Search for the cell housing the specified text and yield its (X, Y) center coordinate. 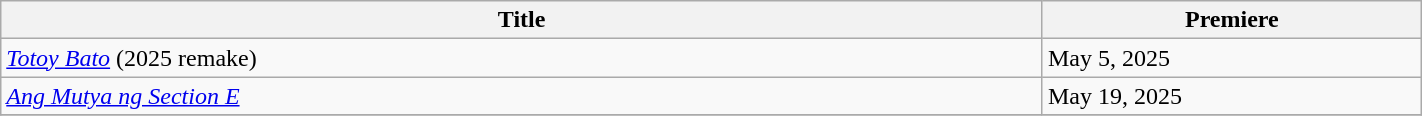
Premiere (1232, 20)
Ang Mutya ng Section E (522, 96)
May 5, 2025 (1232, 58)
Totoy Bato (2025 remake) (522, 58)
Title (522, 20)
May 19, 2025 (1232, 96)
